Output the [X, Y] coordinate of the center of the cell containing the given text.  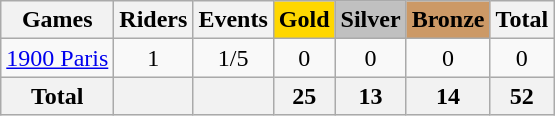
Games [58, 20]
14 [448, 96]
Riders [154, 20]
13 [370, 96]
Events [233, 20]
1900 Paris [58, 58]
Gold [304, 20]
52 [522, 96]
Bronze [448, 20]
1/5 [233, 58]
1 [154, 58]
25 [304, 96]
Silver [370, 20]
